Provide the [X, Y] coordinate of the cell's center where the given text is located.  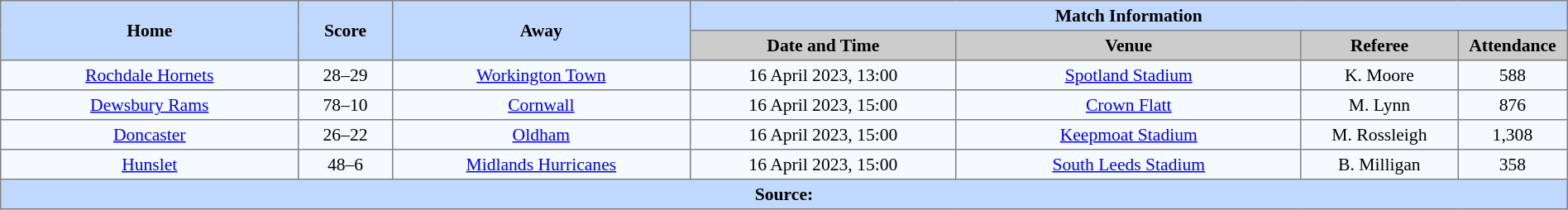
Keepmoat Stadium [1128, 135]
16 April 2023, 13:00 [823, 75]
Rochdale Hornets [150, 75]
Venue [1128, 45]
M. Rossleigh [1379, 135]
M. Lynn [1379, 105]
Doncaster [150, 135]
26–22 [346, 135]
Home [150, 31]
B. Milligan [1379, 165]
358 [1513, 165]
Score [346, 31]
Cornwall [541, 105]
Crown Flatt [1128, 105]
28–29 [346, 75]
Source: [784, 194]
Midlands Hurricanes [541, 165]
Attendance [1513, 45]
1,308 [1513, 135]
Away [541, 31]
876 [1513, 105]
Match Information [1128, 16]
48–6 [346, 165]
Referee [1379, 45]
Spotland Stadium [1128, 75]
78–10 [346, 105]
Hunslet [150, 165]
K. Moore [1379, 75]
Date and Time [823, 45]
Workington Town [541, 75]
Dewsbury Rams [150, 105]
South Leeds Stadium [1128, 165]
588 [1513, 75]
Oldham [541, 135]
